Return [x, y] of the center of cell containing provided text 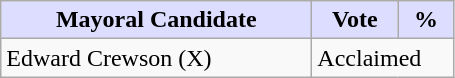
Mayoral Candidate [156, 20]
Acclaimed [383, 58]
Edward Crewson (X) [156, 58]
% [426, 20]
Vote [355, 20]
